Identify which cell holds the provided text, then report its (X, Y) central coordinate. 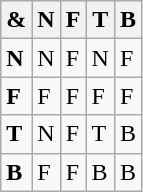
& (16, 20)
